Return [x, y] of the center of cell containing provided text 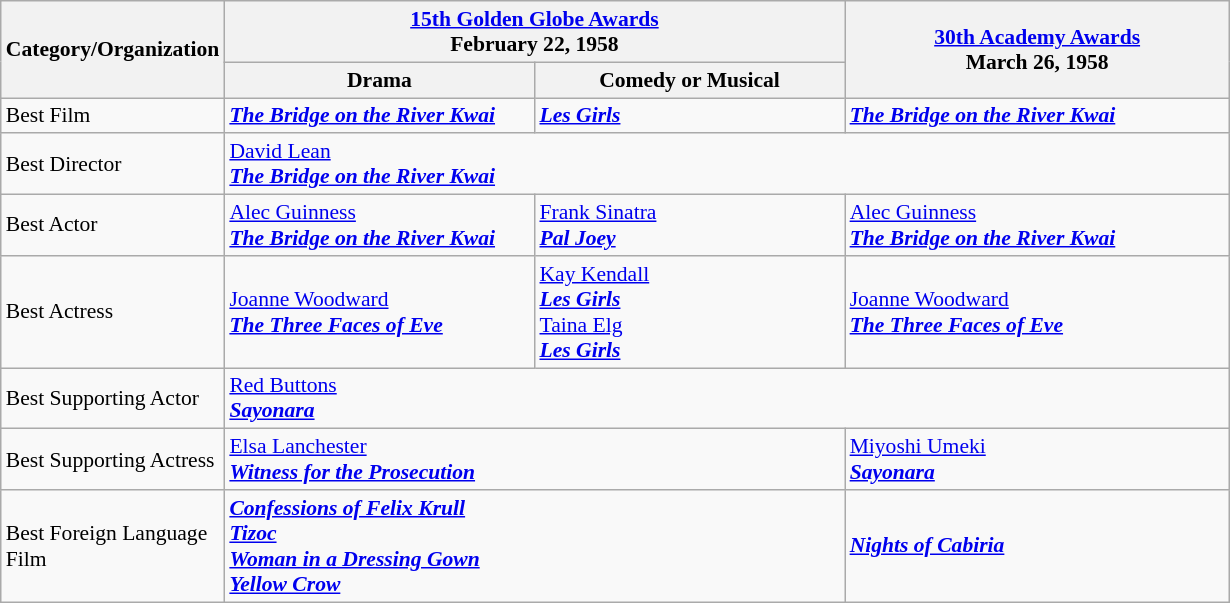
Confessions of Felix KrullTizocWoman in a Dressing GownYellow Crow [534, 546]
Elsa LanchesterWitness for the Prosecution [534, 460]
15th Golden Globe AwardsFebruary 22, 1958 [534, 32]
Best Supporting Actress [113, 460]
Miyoshi UmekiSayonara [1038, 460]
Kay KendallLes GirlsTaina ElgLes Girls [689, 312]
30th Academy AwardsMarch 26, 1958 [1038, 50]
David LeanThe Bridge on the River Kwai [726, 164]
Best Actor [113, 226]
Best Director [113, 164]
Red ButtonsSayonara [726, 398]
Category/Organization [113, 50]
Drama [379, 80]
Nights of Cabiria [1038, 546]
Frank SinatraPal Joey [689, 226]
Best Foreign Language Film [113, 546]
Comedy or Musical [689, 80]
Best Supporting Actor [113, 398]
Les Girls [689, 116]
Best Film [113, 116]
Best Actress [113, 312]
